Provide the (x, y) coordinate of the cell's center where the given text is located.  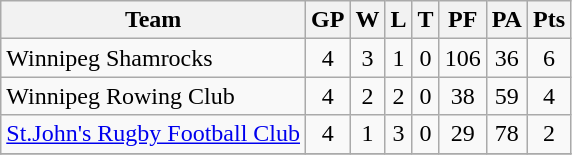
Pts (548, 20)
St.John's Rugby Football Club (154, 134)
PA (506, 20)
PF (462, 20)
6 (548, 58)
Team (154, 20)
78 (506, 134)
29 (462, 134)
36 (506, 58)
T (426, 20)
W (368, 20)
38 (462, 96)
Winnipeg Rowing Club (154, 96)
59 (506, 96)
106 (462, 58)
GP (328, 20)
L (398, 20)
Winnipeg Shamrocks (154, 58)
